For the text-containing cell, return its midpoint in [x, y] coordinate format. 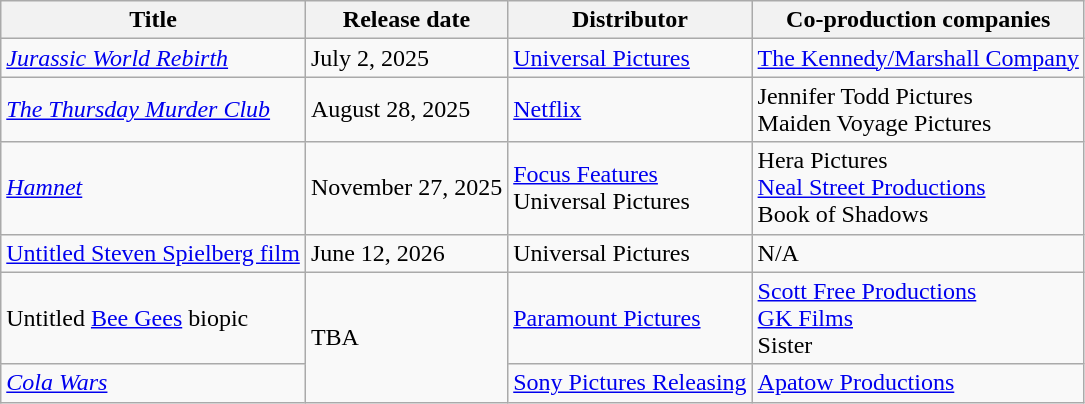
Apatow Productions [918, 383]
August 28, 2025 [406, 110]
Distributor [630, 20]
Untitled Steven Spielberg film [154, 253]
Cola Wars [154, 383]
N/A [918, 253]
Paramount Pictures [630, 318]
June 12, 2026 [406, 253]
Scott Free ProductionsGK FilmsSister [918, 318]
November 27, 2025 [406, 188]
The Kennedy/Marshall Company [918, 58]
Untitled Bee Gees biopic [154, 318]
Co-production companies [918, 20]
July 2, 2025 [406, 58]
Jurassic World Rebirth [154, 58]
Sony Pictures Releasing [630, 383]
Focus Features Universal Pictures [630, 188]
Title [154, 20]
Jennifer Todd PicturesMaiden Voyage Pictures [918, 110]
TBA [406, 337]
The Thursday Murder Club [154, 110]
Netflix [630, 110]
Hamnet [154, 188]
Release date [406, 20]
Hera PicturesNeal Street ProductionsBook of Shadows [918, 188]
